Find where the given text appears and provide that cell's center as [X, Y] coordinate. 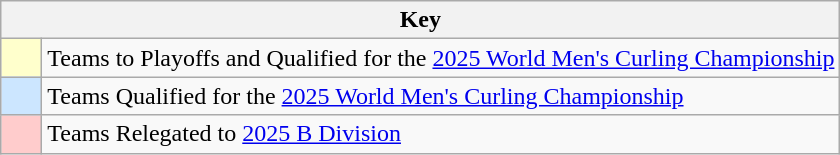
Teams Qualified for the 2025 World Men's Curling Championship [441, 96]
Teams Relegated to 2025 B Division [441, 134]
Teams to Playoffs and Qualified for the 2025 World Men's Curling Championship [441, 58]
Key [420, 20]
